Output the (X, Y) coordinate of the center of the cell containing the given text.  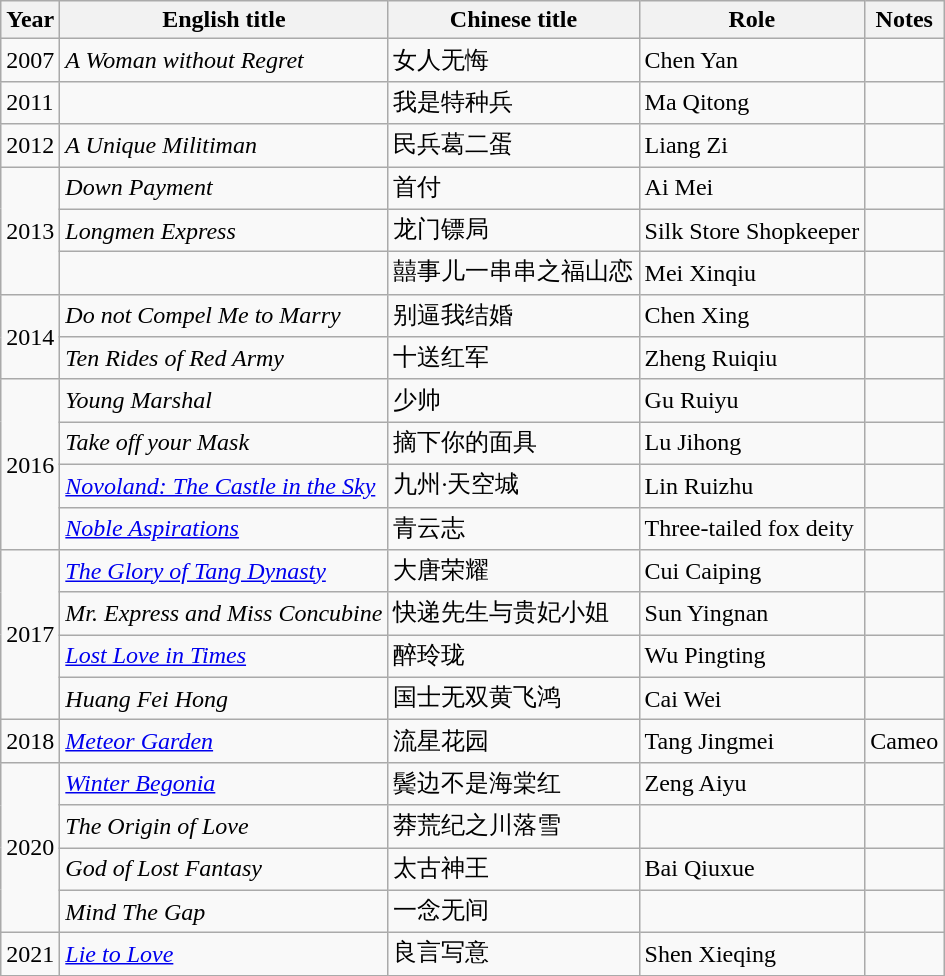
少帅 (514, 400)
醉玲珑 (514, 656)
鬓边不是海棠红 (514, 784)
莽荒纪之川落雪 (514, 826)
2014 (30, 336)
太古神王 (514, 870)
Mind The Gap (224, 912)
青云志 (514, 528)
囍事儿一串串之福山恋 (514, 274)
民兵葛二蛋 (514, 146)
Winter Begonia (224, 784)
Tang Jingmei (752, 742)
2018 (30, 742)
Year (30, 20)
九州·天空城 (514, 486)
Shen Xieqing (752, 954)
The Glory of Tang Dynasty (224, 572)
Longmen Express (224, 230)
Cui Caiping (752, 572)
Bai Qiuxue (752, 870)
Mr. Express and Miss Concubine (224, 614)
Role (752, 20)
Sun Yingnan (752, 614)
Huang Fei Hong (224, 698)
Notes (904, 20)
龙门镖局 (514, 230)
Wu Pingting (752, 656)
English title (224, 20)
Gu Ruiyu (752, 400)
2020 (30, 847)
别逼我结婚 (514, 316)
Lin Ruizhu (752, 486)
Ma Qitong (752, 102)
Silk Store Shopkeeper (752, 230)
2017 (30, 635)
Novoland: The Castle in the Sky (224, 486)
Lie to Love (224, 954)
Zeng Aiyu (752, 784)
女人无悔 (514, 60)
Ai Mei (752, 188)
良言写意 (514, 954)
Three-tailed fox deity (752, 528)
摘下你的面具 (514, 444)
Cameo (904, 742)
2016 (30, 464)
2013 (30, 230)
2007 (30, 60)
Noble Aspirations (224, 528)
我是特种兵 (514, 102)
Lu Jihong (752, 444)
A Woman without Regret (224, 60)
十送红军 (514, 358)
一念无间 (514, 912)
Chen Xing (752, 316)
Chinese title (514, 20)
2021 (30, 954)
Mei Xinqiu (752, 274)
The Origin of Love (224, 826)
Young Marshal (224, 400)
快递先生与贵妃小姐 (514, 614)
Chen Yan (752, 60)
Meteor Garden (224, 742)
大唐荣耀 (514, 572)
Zheng Ruiqiu (752, 358)
Ten Rides of Red Army (224, 358)
Take off your Mask (224, 444)
Liang Zi (752, 146)
首付 (514, 188)
Cai Wei (752, 698)
Do not Compel Me to Marry (224, 316)
A Unique Militiman (224, 146)
国士无双黄飞鸿 (514, 698)
Lost Love in Times (224, 656)
2012 (30, 146)
Down Payment (224, 188)
God of Lost Fantasy (224, 870)
2011 (30, 102)
流星花园 (514, 742)
